Output the [x, y] coordinate of the center of the cell containing the given text.  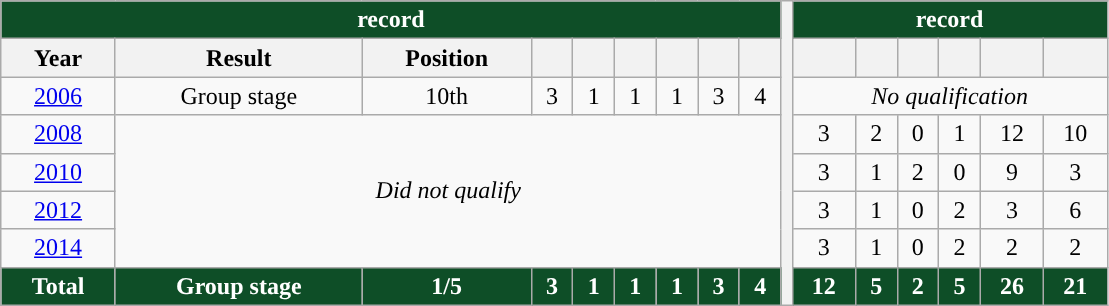
2010 [58, 172]
Did not qualify [448, 191]
9 [1012, 172]
26 [1012, 286]
2014 [58, 248]
Year [58, 58]
6 [1076, 210]
2008 [58, 134]
1/5 [446, 286]
Result [238, 58]
2012 [58, 210]
10th [446, 96]
21 [1076, 286]
2006 [58, 96]
Total [58, 286]
10 [1076, 134]
No qualification [950, 96]
Position [446, 58]
